Extract the (X, Y) coordinate from the center of the cell holding the provided text.  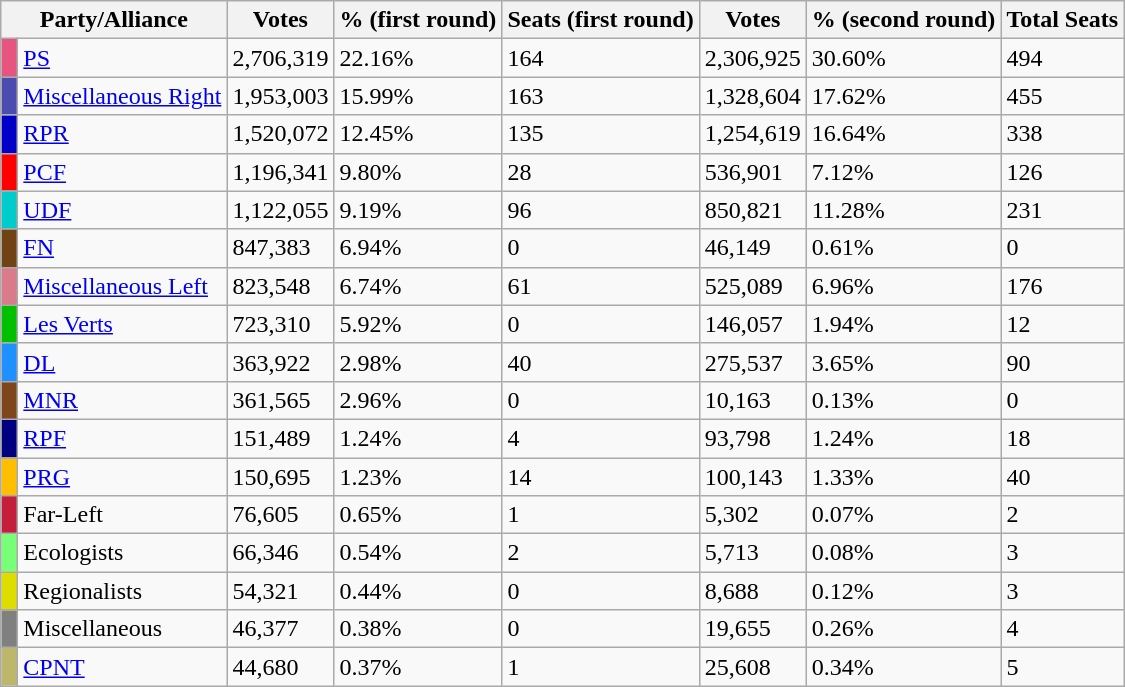
1,196,341 (280, 172)
18 (1062, 438)
176 (1062, 286)
RPR (122, 134)
PS (122, 58)
2,306,925 (752, 58)
5,302 (752, 515)
163 (600, 96)
9.19% (418, 210)
536,901 (752, 172)
0.38% (418, 629)
1,520,072 (280, 134)
455 (1062, 96)
30.60% (904, 58)
0.54% (418, 553)
PCF (122, 172)
0.34% (904, 667)
823,548 (280, 286)
25,608 (752, 667)
0.26% (904, 629)
MNR (122, 400)
76,605 (280, 515)
Miscellaneous Right (122, 96)
0.44% (418, 591)
12.45% (418, 134)
150,695 (280, 477)
847,383 (280, 248)
22.16% (418, 58)
1,328,604 (752, 96)
6.74% (418, 286)
15.99% (418, 96)
5,713 (752, 553)
1.94% (904, 324)
2,706,319 (280, 58)
850,821 (752, 210)
135 (600, 134)
90 (1062, 362)
14 (600, 477)
Les Verts (122, 324)
1.33% (904, 477)
8,688 (752, 591)
723,310 (280, 324)
1.23% (418, 477)
28 (600, 172)
93,798 (752, 438)
Seats (first round) (600, 20)
6.94% (418, 248)
PRG (122, 477)
DL (122, 362)
Miscellaneous Left (122, 286)
9.80% (418, 172)
0.13% (904, 400)
FN (122, 248)
275,537 (752, 362)
54,321 (280, 591)
1,953,003 (280, 96)
46,149 (752, 248)
11.28% (904, 210)
2.96% (418, 400)
61 (600, 286)
361,565 (280, 400)
5 (1062, 667)
CPNT (122, 667)
Ecologists (122, 553)
12 (1062, 324)
100,143 (752, 477)
231 (1062, 210)
17.62% (904, 96)
2.98% (418, 362)
% (first round) (418, 20)
Party/Alliance (114, 20)
66,346 (280, 553)
Total Seats (1062, 20)
0.65% (418, 515)
96 (600, 210)
338 (1062, 134)
Far-Left (122, 515)
0.12% (904, 591)
126 (1062, 172)
1,254,619 (752, 134)
6.96% (904, 286)
525,089 (752, 286)
494 (1062, 58)
0.61% (904, 248)
363,922 (280, 362)
5.92% (418, 324)
0.37% (418, 667)
Miscellaneous (122, 629)
16.64% (904, 134)
% (second round) (904, 20)
3.65% (904, 362)
164 (600, 58)
UDF (122, 210)
RPF (122, 438)
151,489 (280, 438)
1,122,055 (280, 210)
Regionalists (122, 591)
10,163 (752, 400)
44,680 (280, 667)
46,377 (280, 629)
0.08% (904, 553)
146,057 (752, 324)
7.12% (904, 172)
0.07% (904, 515)
19,655 (752, 629)
